Find where the given text appears and provide that cell's center as [x, y] coordinate. 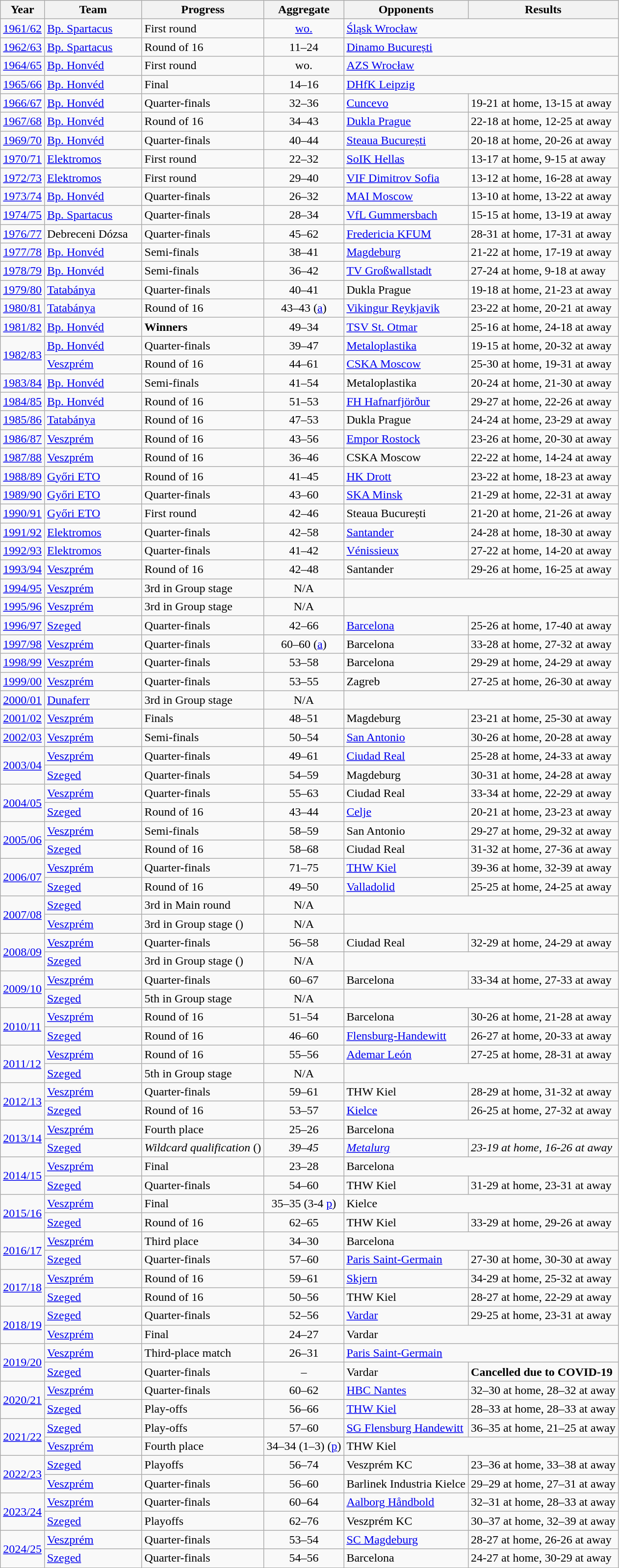
Progress [203, 10]
Team [93, 10]
32–30 at home, 28–32 at away [543, 1390]
53–55 [304, 681]
29-27 at home, 29-32 at away [543, 831]
26-27 at home, 20-33 at away [543, 1036]
56–58 [304, 943]
Debreceni Dózsa [93, 234]
2007/08 [23, 915]
27-30 at home, 30-30 at away [543, 1260]
2018/19 [23, 1325]
43–44 [304, 812]
19-21 at home, 13-15 at away [543, 103]
36–42 [304, 271]
38–41 [304, 252]
VIF Dimitrov Sofia [406, 177]
27-25 at home, 28-31 at away [543, 1054]
13-12 at home, 16-28 at away [543, 177]
1992/93 [23, 551]
30-26 at home, 20-28 at away [543, 737]
Ademar León [406, 1054]
55–56 [304, 1054]
27-25 at home, 26-30 at away [543, 681]
53–58 [304, 663]
54–59 [304, 774]
Finals [203, 719]
1989/90 [23, 495]
Wildcard qualification () [203, 1148]
44–61 [304, 364]
29-29 at home, 24-29 at away [543, 663]
AZS Wrocław [481, 66]
1986/87 [23, 439]
35–35 (3-4 p) [304, 1204]
1981/82 [23, 327]
30–37 at home, 32–39 at away [543, 1521]
Skjern [406, 1278]
1976/77 [23, 234]
Opponents [406, 10]
Aalborg Håndbold [406, 1502]
1969/70 [23, 140]
60–62 [304, 1390]
VfL Gummersbach [406, 215]
DHfK Leipzig [481, 84]
51–54 [304, 1017]
1973/74 [23, 196]
1994/95 [23, 588]
20-24 at home, 21-30 at away [543, 383]
– [304, 1371]
1999/00 [23, 681]
13-17 at home, 9-15 at away [543, 159]
45–62 [304, 234]
Vikingur Reykjavik [406, 308]
23-21 at home, 25-30 at away [543, 719]
62–65 [304, 1222]
Third-place match [203, 1353]
2011/12 [23, 1064]
23–28 [304, 1167]
43–60 [304, 495]
56–74 [304, 1465]
1982/83 [23, 355]
2008/09 [23, 952]
MAI Moscow [406, 196]
25-25 at home, 24-25 at away [543, 887]
40–44 [304, 140]
2016/17 [23, 1250]
1970/71 [23, 159]
50–56 [304, 1297]
42–48 [304, 570]
50–54 [304, 737]
28–34 [304, 215]
1987/88 [23, 457]
46–60 [304, 1036]
14–16 [304, 84]
1967/68 [23, 122]
54–56 [304, 1558]
1961/62 [23, 28]
1997/98 [23, 644]
Empor Rostock [406, 439]
48–51 [304, 719]
21-20 at home, 21-26 at away [543, 513]
53–57 [304, 1110]
60–64 [304, 1502]
62–76 [304, 1521]
24–27 [304, 1334]
28-27 at home, 22-29 at away [543, 1297]
SG Flensburg Handewitt [406, 1428]
1979/80 [23, 290]
23-19 at home, 16-26 at away [543, 1148]
1984/85 [23, 401]
23-22 at home, 20-21 at away [543, 308]
51–53 [304, 401]
1988/89 [23, 476]
2019/20 [23, 1362]
71–75 [304, 868]
2020/21 [23, 1399]
56–66 [304, 1409]
58–68 [304, 849]
33-34 at home, 27-33 at away [543, 980]
11–24 [304, 47]
60–60 (a) [304, 644]
1964/65 [23, 66]
2004/05 [23, 802]
25-26 at home, 17-40 at away [543, 625]
1985/86 [23, 420]
26-25 at home, 27-32 at away [543, 1110]
1978/79 [23, 271]
2014/15 [23, 1176]
53–54 [304, 1540]
2006/07 [23, 877]
26–32 [304, 196]
52–56 [304, 1316]
32-29 at home, 24-29 at away [543, 943]
33-34 at home, 22-29 at away [543, 793]
24-27 at home, 30-29 at away [543, 1558]
19-15 at home, 20-32 at away [543, 346]
36–46 [304, 457]
Dinamo București [481, 47]
Winners [203, 327]
Vénissieux [406, 551]
29-27 at home, 22-26 at away [543, 401]
2015/16 [23, 1213]
28-27 at home, 26-26 at away [543, 1540]
1962/63 [23, 47]
23-22 at home, 18-23 at away [543, 476]
2013/14 [23, 1138]
1974/75 [23, 215]
40–41 [304, 290]
1965/66 [23, 84]
58–59 [304, 831]
1972/73 [23, 177]
34–43 [304, 122]
26–31 [304, 1353]
24-28 at home, 18-30 at away [543, 532]
42–66 [304, 625]
1998/99 [23, 663]
28–33 at home, 28–33 at away [543, 1409]
33-28 at home, 27-32 at away [543, 644]
34–34 (1–3) (p) [304, 1446]
TSV St. Otmar [406, 327]
13-10 at home, 13-22 at away [543, 196]
33-29 at home, 29-26 at away [543, 1222]
Aggregate [304, 10]
23-26 at home, 20-30 at away [543, 439]
SC Magdeburg [406, 1540]
SKA Minsk [406, 495]
36–35 at home, 21–25 at away [543, 1428]
49–61 [304, 756]
39–45 [304, 1148]
2000/01 [23, 700]
Cancelled due to COVID-19 [543, 1371]
1990/91 [23, 513]
Dunaferr [93, 700]
2022/23 [23, 1474]
SoIK Hellas [406, 159]
Year [23, 10]
60–67 [304, 980]
42–58 [304, 532]
2005/06 [23, 840]
1983/84 [23, 383]
Metalurg [406, 1148]
1977/78 [23, 252]
Results [543, 10]
2009/10 [23, 989]
1991/92 [23, 532]
TV Großwallstadt [406, 271]
49–34 [304, 327]
32–31 at home, 28–33 at away [543, 1502]
2002/03 [23, 737]
Fredericia KFUM [406, 234]
32–36 [304, 103]
19-18 at home, 21-23 at away [543, 290]
24-24 at home, 23-29 at away [543, 420]
Barlinek Industria Kielce [406, 1484]
1966/67 [23, 103]
30-31 at home, 24-28 at away [543, 774]
30-26 at home, 21-28 at away [543, 1017]
Third place [203, 1241]
3rd in Main round [203, 905]
25-30 at home, 19-31 at away [543, 364]
1980/81 [23, 308]
43–43 (a) [304, 308]
25-16 at home, 24-18 at away [543, 327]
27-24 at home, 9-18 at away [543, 271]
31-32 at home, 27-36 at away [543, 849]
42–46 [304, 513]
54–60 [304, 1185]
22-18 at home, 12-25 at away [543, 122]
39–47 [304, 346]
43–56 [304, 439]
29–29 at home, 27–31 at away [543, 1484]
1996/97 [23, 625]
41–45 [304, 476]
HBC Nantes [406, 1390]
2012/13 [23, 1101]
Zagreb [406, 681]
21-22 at home, 17-19 at away [543, 252]
31-29 at home, 23-31 at away [543, 1185]
2003/04 [23, 765]
2024/25 [23, 1549]
2001/02 [23, 719]
39-36 at home, 32-39 at away [543, 868]
55–63 [304, 793]
56–60 [304, 1484]
1993/94 [23, 570]
41–54 [304, 383]
27-22 at home, 14-20 at away [543, 551]
41–42 [304, 551]
28-31 at home, 17-31 at away [543, 234]
29–40 [304, 177]
15-15 at home, 13-19 at away [543, 215]
FH Hafnarfjörður [406, 401]
20-21 at home, 23-23 at away [543, 812]
29-26 at home, 16-25 at away [543, 570]
23–36 at home, 33–38 at away [543, 1465]
21-29 at home, 22-31 at away [543, 495]
Celje [406, 812]
28-29 at home, 31-32 at away [543, 1092]
Flensburg-Handewitt [406, 1036]
20-18 at home, 20-26 at away [543, 140]
2023/24 [23, 1512]
22-22 at home, 14-24 at away [543, 457]
34-29 at home, 25-32 at away [543, 1278]
2021/22 [23, 1437]
47–53 [304, 420]
25–26 [304, 1129]
2010/11 [23, 1026]
Valladolid [406, 887]
25-28 at home, 24-33 at away [543, 756]
22–32 [304, 159]
HK Drott [406, 476]
34–30 [304, 1241]
Cuncevo [406, 103]
Śląsk Wrocław [481, 28]
2017/18 [23, 1288]
29-25 at home, 23-31 at away [543, 1316]
1995/96 [23, 607]
49–50 [304, 887]
